Determine the [x, y] coordinate at the center of the cell enclosing the given text.  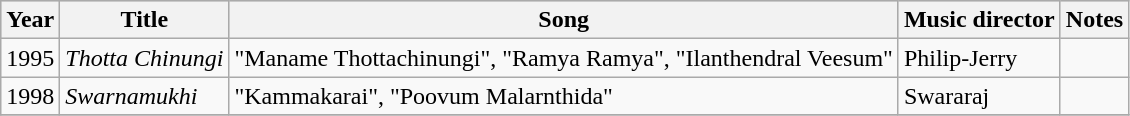
Year [30, 20]
Title [144, 20]
1998 [30, 96]
1995 [30, 58]
Swarnamukhi [144, 96]
"Kammakarai", "Poovum Malarnthida" [564, 96]
Philip-Jerry [979, 58]
Thotta Chinungi [144, 58]
Swararaj [979, 96]
Song [564, 20]
"Maname Thottachinungi", "Ramya Ramya", "Ilanthendral Veesum" [564, 58]
Music director [979, 20]
Notes [1094, 20]
